Locate the cell with the specified text and output its [x, y] center coordinate. 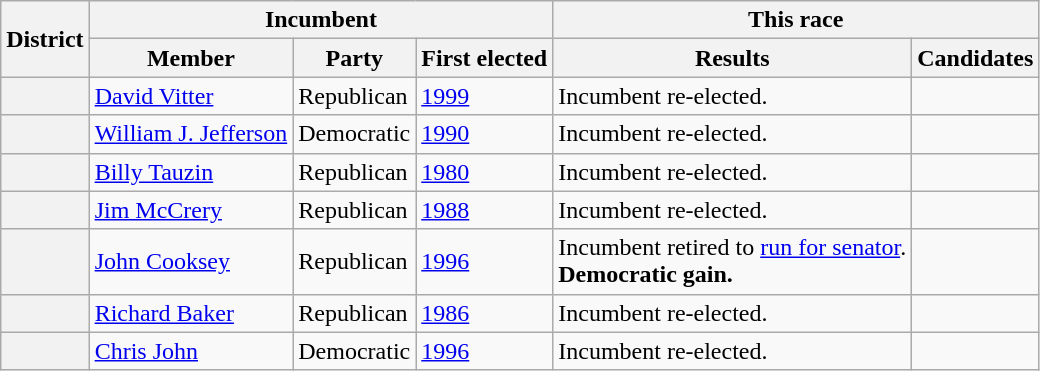
1986 [484, 313]
Candidates [976, 58]
Member [191, 58]
District [45, 39]
Results [732, 58]
William J. Jefferson [191, 134]
1990 [484, 134]
Party [354, 58]
Jim McCrery [191, 210]
1980 [484, 172]
Incumbent retired to run for senator.Democratic gain. [732, 262]
Chris John [191, 351]
Richard Baker [191, 313]
David Vitter [191, 96]
1988 [484, 210]
This race [796, 20]
1999 [484, 96]
First elected [484, 58]
Billy Tauzin [191, 172]
John Cooksey [191, 262]
Incumbent [321, 20]
